Capture the cell that displays the provided text and extract its (X, Y) central coordinate. 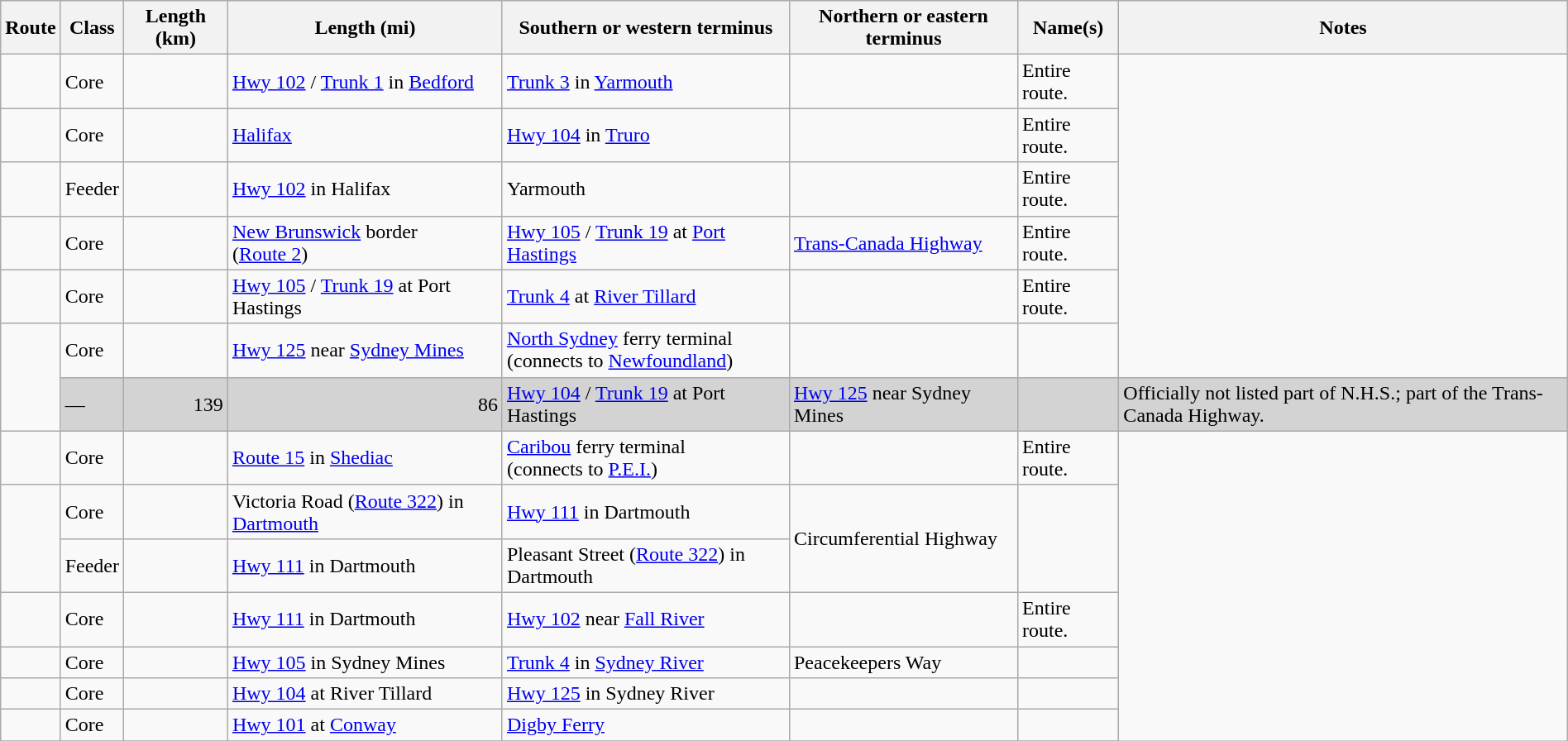
Hwy 104 / Trunk 19 at Port Hastings (645, 404)
139 (176, 404)
Trans-Canada Highway (903, 243)
Peacekeepers Way (903, 662)
86 (365, 404)
Hwy 125 in Sydney River (645, 694)
Hwy 105 in Sydney Mines (365, 662)
Victoria Road (Route 322) in Dartmouth (365, 511)
Trunk 3 in Yarmouth (645, 81)
Hwy 104 in Truro (645, 136)
Northern or eastern terminus (903, 28)
Hwy 102 / Trunk 1 in Bedford (365, 81)
Trunk 4 at River Tillard (645, 296)
Circumferential Highway (903, 538)
Hwy 101 at Conway (365, 725)
Class (92, 28)
Hwy 102 near Fall River (645, 619)
Pleasant Street (Route 322) in Dartmouth (645, 566)
Trunk 4 in Sydney River (645, 662)
Length (mi) (365, 28)
Hwy 102 in Halifax (365, 189)
Hwy 104 at River Tillard (365, 694)
Halifax (365, 136)
Route (31, 28)
Digby Ferry (645, 725)
Route 15 in Shediac (365, 458)
North Sydney ferry terminal(connects to Newfoundland) (645, 351)
Yarmouth (645, 189)
Name(s) (1068, 28)
Southern or western terminus (645, 28)
New Brunswick border (Route 2) (365, 243)
Officially not listed part of N.H.S.; part of the Trans-Canada Highway. (1343, 404)
Length (km) (176, 28)
Notes (1343, 28)
Caribou ferry terminal(connects to P.E.I.) (645, 458)
— (92, 404)
